Capture the cell that displays the provided text and extract its (X, Y) central coordinate. 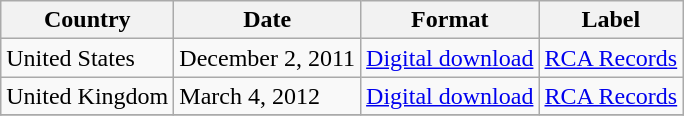
United States (88, 58)
Country (88, 20)
December 2, 2011 (268, 58)
Format (450, 20)
United Kingdom (88, 96)
March 4, 2012 (268, 96)
Date (268, 20)
Label (611, 20)
